Pinpoint the cell where the given text exists, returning its (x, y) midpoint coordinate. 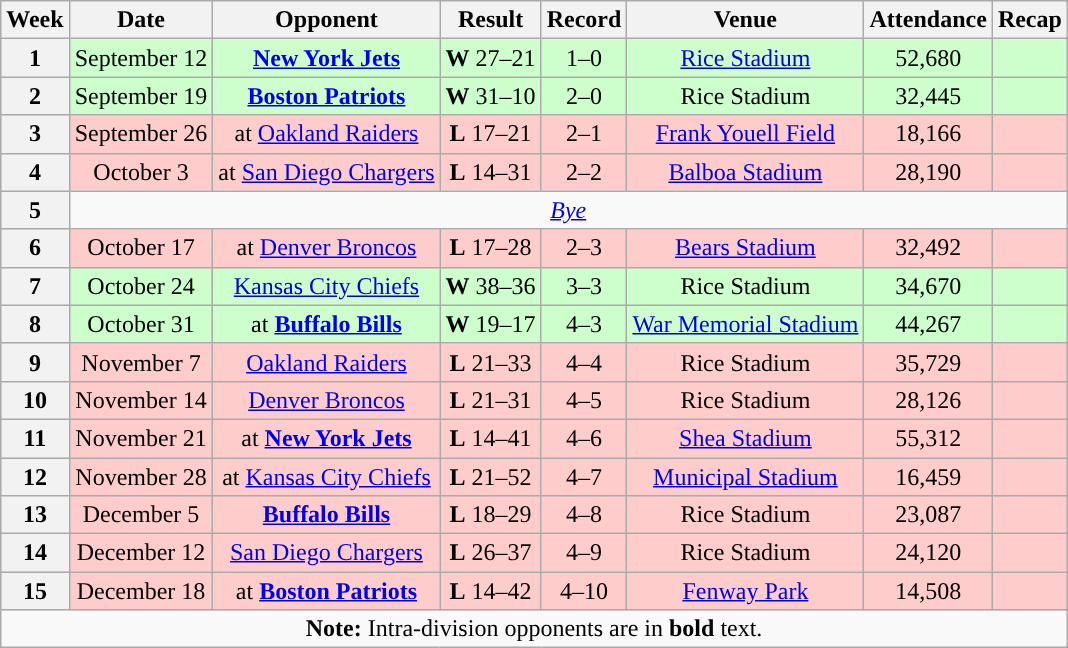
Kansas City Chiefs (326, 286)
October 17 (141, 248)
October 31 (141, 324)
L 17–28 (490, 248)
Frank Youell Field (746, 134)
4–7 (584, 477)
September 12 (141, 58)
L 17–21 (490, 134)
14 (35, 553)
W 19–17 (490, 324)
34,670 (928, 286)
New York Jets (326, 58)
at Denver Broncos (326, 248)
Balboa Stadium (746, 172)
7 (35, 286)
San Diego Chargers (326, 553)
at San Diego Chargers (326, 172)
L 14–31 (490, 172)
3–3 (584, 286)
November 21 (141, 438)
10 (35, 400)
L 21–31 (490, 400)
4–6 (584, 438)
32,445 (928, 96)
32,492 (928, 248)
October 24 (141, 286)
4–5 (584, 400)
L 18–29 (490, 515)
2–0 (584, 96)
W 38–36 (490, 286)
44,267 (928, 324)
18,166 (928, 134)
at Boston Patriots (326, 591)
December 12 (141, 553)
Oakland Raiders (326, 362)
September 19 (141, 96)
Attendance (928, 20)
4–9 (584, 553)
Recap (1030, 20)
Date (141, 20)
Shea Stadium (746, 438)
October 3 (141, 172)
24,120 (928, 553)
2–1 (584, 134)
Venue (746, 20)
L 21–52 (490, 477)
W 31–10 (490, 96)
Note: Intra-division opponents are in bold text. (534, 629)
at New York Jets (326, 438)
Opponent (326, 20)
at Oakland Raiders (326, 134)
September 26 (141, 134)
14,508 (928, 591)
Fenway Park (746, 591)
16,459 (928, 477)
War Memorial Stadium (746, 324)
Denver Broncos (326, 400)
L 26–37 (490, 553)
2 (35, 96)
4–10 (584, 591)
at Kansas City Chiefs (326, 477)
8 (35, 324)
3 (35, 134)
11 (35, 438)
2–2 (584, 172)
23,087 (928, 515)
November 28 (141, 477)
4–3 (584, 324)
Buffalo Bills (326, 515)
4–4 (584, 362)
15 (35, 591)
4–8 (584, 515)
at Buffalo Bills (326, 324)
Record (584, 20)
L 21–33 (490, 362)
5 (35, 210)
Boston Patriots (326, 96)
4 (35, 172)
28,126 (928, 400)
Municipal Stadium (746, 477)
Result (490, 20)
November 14 (141, 400)
December 18 (141, 591)
November 7 (141, 362)
Week (35, 20)
Bears Stadium (746, 248)
13 (35, 515)
6 (35, 248)
1–0 (584, 58)
L 14–42 (490, 591)
1 (35, 58)
28,190 (928, 172)
L 14–41 (490, 438)
55,312 (928, 438)
52,680 (928, 58)
12 (35, 477)
December 5 (141, 515)
35,729 (928, 362)
9 (35, 362)
2–3 (584, 248)
Bye (568, 210)
W 27–21 (490, 58)
